Output the [x, y] coordinate of the center of the cell containing the given text.  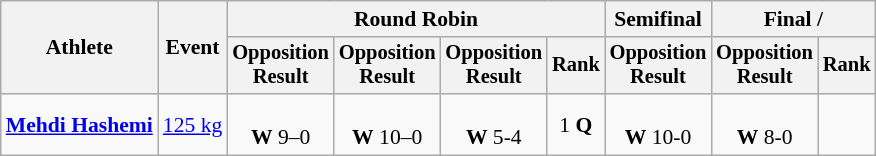
Round Robin [416, 19]
Athlete [80, 48]
Event [192, 48]
W 8-0 [764, 124]
W 10–0 [388, 124]
W 10-0 [658, 124]
125 kg [192, 124]
Semifinal [658, 19]
Final / [793, 19]
1 Q [576, 124]
W 5-4 [494, 124]
W 9–0 [280, 124]
Mehdi Hashemi [80, 124]
